Return the (X, Y) coordinate for the center point of the cell that contains the specified text.  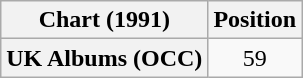
UK Albums (OCC) (104, 58)
Chart (1991) (104, 20)
Position (255, 20)
59 (255, 58)
